Search for the cell housing the specified text and yield its [X, Y] center coordinate. 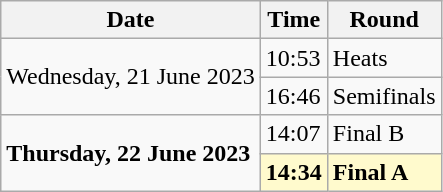
Final A [384, 172]
10:53 [294, 58]
Heats [384, 58]
14:07 [294, 134]
Time [294, 20]
Semifinals [384, 96]
Thursday, 22 June 2023 [131, 153]
Final B [384, 134]
Date [131, 20]
Wednesday, 21 June 2023 [131, 77]
14:34 [294, 172]
16:46 [294, 96]
Round [384, 20]
